From the cell containing the given text, extract its center point as [x, y] coordinate. 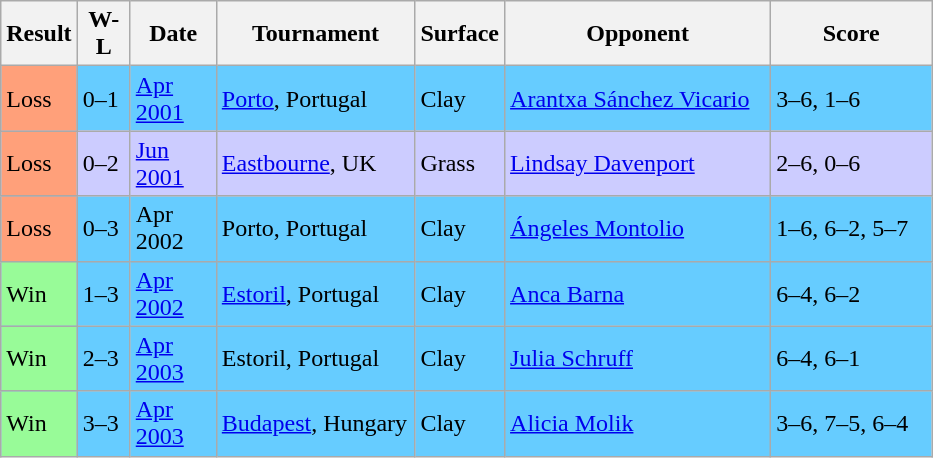
Score [852, 34]
3–6, 1–6 [852, 98]
Anca Barna [638, 294]
2–6, 0–6 [852, 164]
Tournament [316, 34]
Surface [460, 34]
0–3 [104, 228]
Eastbourne, UK [316, 164]
6–4, 6–2 [852, 294]
Jun 2001 [173, 164]
Opponent [638, 34]
0–1 [104, 98]
6–4, 6–1 [852, 358]
Date [173, 34]
Lindsay Davenport [638, 164]
Apr 2001 [173, 98]
3–6, 7–5, 6–4 [852, 424]
Alicia Molik [638, 424]
2–3 [104, 358]
W-L [104, 34]
0–2 [104, 164]
1–6, 6–2, 5–7 [852, 228]
Budapest, Hungary [316, 424]
Result [39, 34]
Grass [460, 164]
Julia Schruff [638, 358]
Arantxa Sánchez Vicario [638, 98]
3–3 [104, 424]
Ángeles Montolio [638, 228]
1–3 [104, 294]
